Return the (x, y) coordinate for the center point of the cell that contains the specified text.  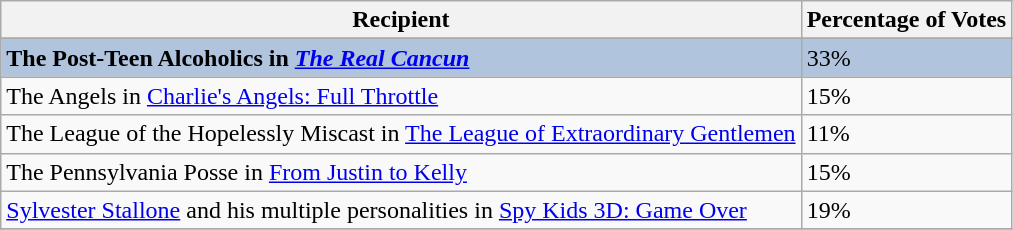
33% (906, 58)
19% (906, 210)
The League of the Hopelessly Miscast in The League of Extraordinary Gentlemen (401, 134)
The Angels in Charlie's Angels: Full Throttle (401, 96)
Percentage of Votes (906, 20)
The Post-Teen Alcoholics in The Real Cancun (401, 58)
The Pennsylvania Posse in From Justin to Kelly (401, 172)
Recipient (401, 20)
11% (906, 134)
Sylvester Stallone and his multiple personalities in Spy Kids 3D: Game Over (401, 210)
